Scan for the cell matching the given text and deliver its (X, Y) coordinate at center. 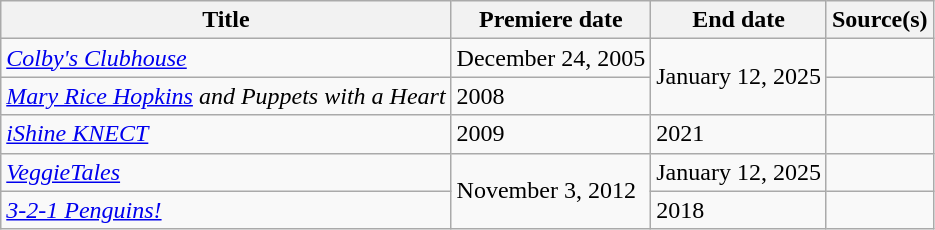
iShine KNECT (226, 134)
2009 (551, 134)
2018 (739, 210)
2008 (551, 96)
Colby's Clubhouse (226, 58)
End date (739, 20)
Title (226, 20)
VeggieTales (226, 172)
Premiere date (551, 20)
November 3, 2012 (551, 191)
3-2-1 Penguins! (226, 210)
Mary Rice Hopkins and Puppets with a Heart (226, 96)
2021 (739, 134)
December 24, 2005 (551, 58)
Source(s) (880, 20)
